Return [x, y] of the center of cell containing provided text 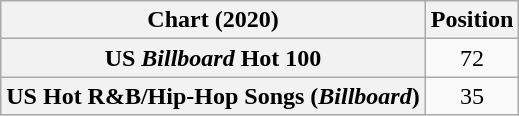
72 [472, 58]
Position [472, 20]
US Hot R&B/Hip-Hop Songs (Billboard) [213, 96]
US Billboard Hot 100 [213, 58]
35 [472, 96]
Chart (2020) [213, 20]
